Return [x, y] of the center of cell containing provided text 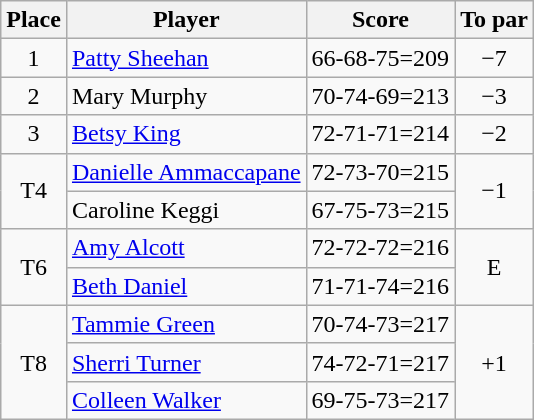
−1 [494, 191]
Mary Murphy [186, 96]
Danielle Ammaccapane [186, 172]
72-73-70=215 [380, 172]
−2 [494, 134]
To par [494, 20]
+1 [494, 362]
T6 [34, 267]
2 [34, 96]
Colleen Walker [186, 400]
70-74-73=217 [380, 324]
Tammie Green [186, 324]
71-71-74=216 [380, 286]
−7 [494, 58]
Score [380, 20]
Beth Daniel [186, 286]
Sherri Turner [186, 362]
3 [34, 134]
66-68-75=209 [380, 58]
72-72-72=216 [380, 248]
Amy Alcott [186, 248]
67-75-73=215 [380, 210]
T4 [34, 191]
Patty Sheehan [186, 58]
74-72-71=217 [380, 362]
Betsy King [186, 134]
Place [34, 20]
−3 [494, 96]
Player [186, 20]
T8 [34, 362]
70-74-69=213 [380, 96]
69-75-73=217 [380, 400]
72-71-71=214 [380, 134]
1 [34, 58]
E [494, 267]
Caroline Keggi [186, 210]
